Search for the cell housing the specified text and yield its [X, Y] center coordinate. 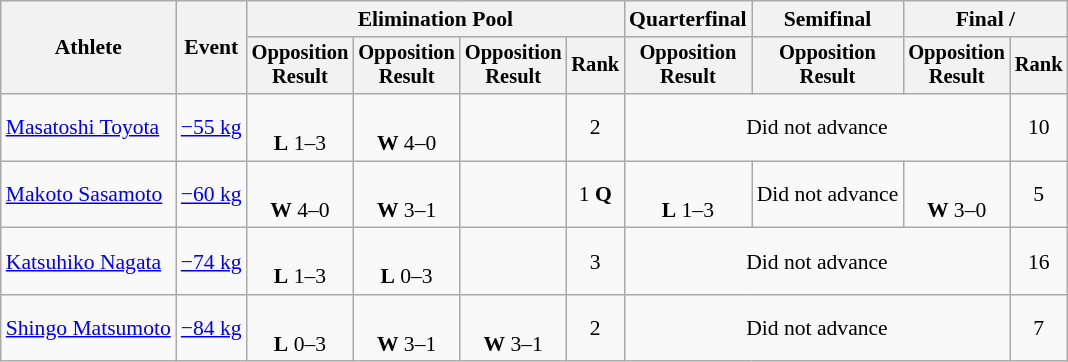
10 [1039, 128]
Semifinal [828, 19]
5 [1039, 194]
Final / [985, 19]
Athlete [88, 48]
7 [1039, 328]
Katsuhiko Nagata [88, 262]
Shingo Matsumoto [88, 328]
Makoto Sasamoto [88, 194]
Event [212, 48]
W 3–0 [956, 194]
−60 kg [212, 194]
Elimination Pool [436, 19]
−74 kg [212, 262]
3 [595, 262]
1 Q [595, 194]
−55 kg [212, 128]
Masatoshi Toyota [88, 128]
Quarterfinal [688, 19]
−84 kg [212, 328]
16 [1039, 262]
